Determine the (x, y) coordinate at the center of the cell enclosing the given text.  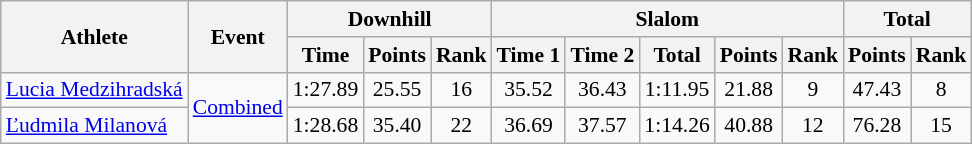
1:11.95 (676, 90)
40.88 (749, 126)
1:14.26 (676, 126)
9 (814, 90)
1:28.68 (326, 126)
Event (238, 36)
Lucia Medzihradská (94, 90)
35.52 (529, 90)
Downhill (390, 19)
21.88 (749, 90)
1:27.89 (326, 90)
36.69 (529, 126)
Combined (238, 108)
35.40 (397, 126)
37.57 (602, 126)
Time 1 (529, 55)
25.55 (397, 90)
Time 2 (602, 55)
22 (462, 126)
Slalom (668, 19)
Athlete (94, 36)
Ľudmila Milanová (94, 126)
12 (814, 126)
15 (942, 126)
76.28 (877, 126)
8 (942, 90)
47.43 (877, 90)
Time (326, 55)
16 (462, 90)
36.43 (602, 90)
